Extract the (x, y) coordinate from the center of the cell holding the provided text.  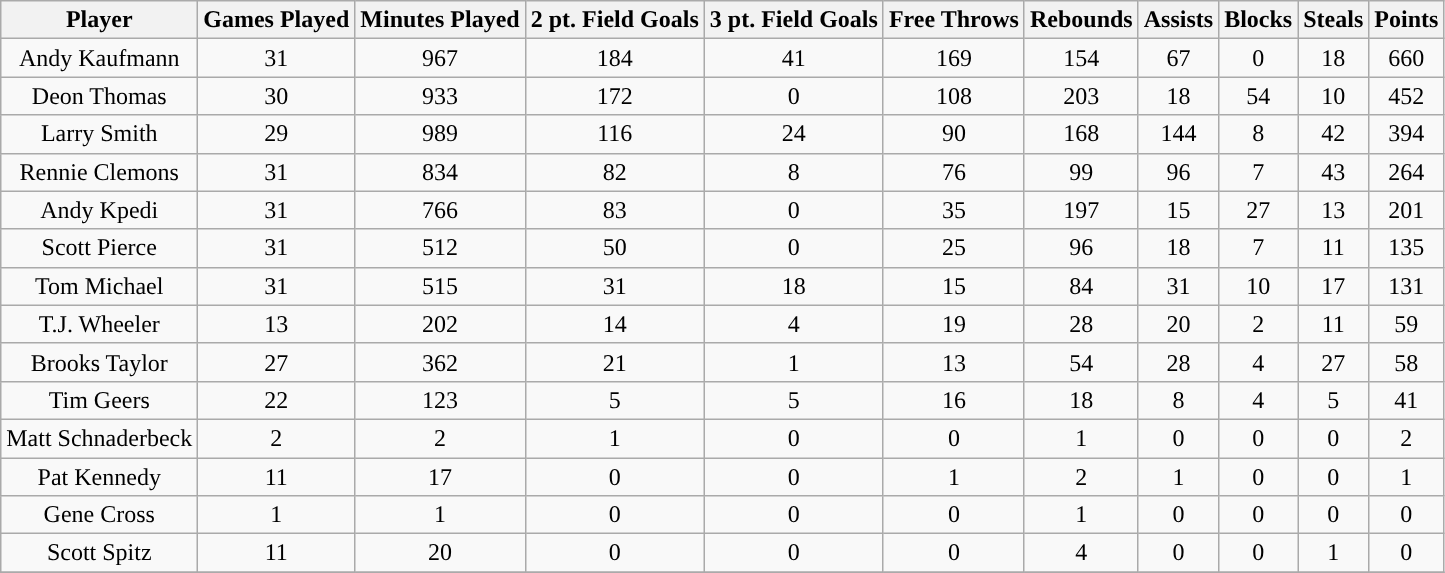
933 (440, 96)
25 (954, 248)
24 (794, 134)
184 (614, 58)
Pat Kennedy (100, 477)
116 (614, 134)
58 (1406, 362)
264 (1406, 172)
172 (614, 96)
Free Throws (954, 20)
Rebounds (1081, 20)
203 (1081, 96)
Scott Spitz (100, 553)
362 (440, 362)
82 (614, 172)
989 (440, 134)
144 (1178, 134)
131 (1406, 286)
Larry Smith (100, 134)
Steals (1334, 20)
Assists (1178, 20)
Scott Pierce (100, 248)
84 (1081, 286)
394 (1406, 134)
660 (1406, 58)
Blocks (1258, 20)
766 (440, 210)
Andy Kpedi (100, 210)
16 (954, 400)
Rennie Clemons (100, 172)
202 (440, 324)
Player (100, 20)
108 (954, 96)
14 (614, 324)
67 (1178, 58)
Brooks Taylor (100, 362)
22 (276, 400)
21 (614, 362)
154 (1081, 58)
90 (954, 134)
135 (1406, 248)
Games Played (276, 20)
512 (440, 248)
59 (1406, 324)
201 (1406, 210)
123 (440, 400)
967 (440, 58)
Gene Cross (100, 515)
Matt Schnaderbeck (100, 438)
76 (954, 172)
834 (440, 172)
Points (1406, 20)
83 (614, 210)
168 (1081, 134)
99 (1081, 172)
515 (440, 286)
42 (1334, 134)
43 (1334, 172)
197 (1081, 210)
Andy Kaufmann (100, 58)
169 (954, 58)
Tom Michael (100, 286)
30 (276, 96)
T.J. Wheeler (100, 324)
50 (614, 248)
19 (954, 324)
3 pt. Field Goals (794, 20)
Minutes Played (440, 20)
35 (954, 210)
Deon Thomas (100, 96)
2 pt. Field Goals (614, 20)
29 (276, 134)
Tim Geers (100, 400)
452 (1406, 96)
